Output the (x, y) coordinate of the center of the cell containing the given text.  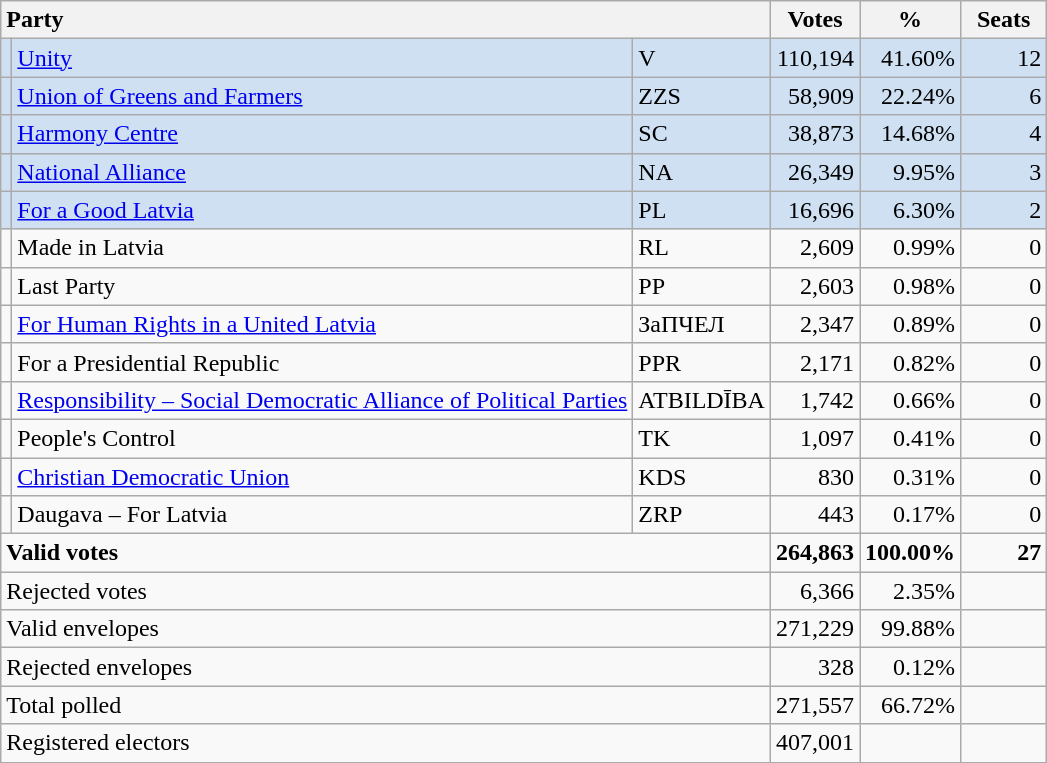
Unity (322, 58)
1,742 (814, 400)
110,194 (814, 58)
NA (702, 172)
0.99% (910, 248)
People's Control (322, 438)
TK (702, 438)
0.31% (910, 477)
6,366 (814, 591)
Total polled (386, 705)
328 (814, 667)
407,001 (814, 743)
KDS (702, 477)
2,609 (814, 248)
SC (702, 134)
Union of Greens and Farmers (322, 96)
Rejected votes (386, 591)
Rejected envelopes (386, 667)
1,097 (814, 438)
Valid votes (386, 553)
0.17% (910, 515)
38,873 (814, 134)
2.35% (910, 591)
National Alliance (322, 172)
4 (1004, 134)
0.41% (910, 438)
Christian Democratic Union (322, 477)
100.00% (910, 553)
V (702, 58)
99.88% (910, 629)
0.66% (910, 400)
2,603 (814, 286)
12 (1004, 58)
58,909 (814, 96)
9.95% (910, 172)
0.82% (910, 362)
Party (386, 20)
26,349 (814, 172)
% (910, 20)
27 (1004, 553)
0.89% (910, 324)
22.24% (910, 96)
16,696 (814, 210)
ZZS (702, 96)
Harmony Centre (322, 134)
6 (1004, 96)
66.72% (910, 705)
Made in Latvia (322, 248)
271,229 (814, 629)
For a Good Latvia (322, 210)
14.68% (910, 134)
271,557 (814, 705)
2 (1004, 210)
264,863 (814, 553)
ЗаПЧЕЛ (702, 324)
2,347 (814, 324)
ATBILDĪBA (702, 400)
41.60% (910, 58)
Registered electors (386, 743)
0.98% (910, 286)
443 (814, 515)
Last Party (322, 286)
3 (1004, 172)
PL (702, 210)
PP (702, 286)
Valid envelopes (386, 629)
2,171 (814, 362)
830 (814, 477)
For a Presidential Republic (322, 362)
Seats (1004, 20)
PPR (702, 362)
Votes (814, 20)
For Human Rights in a United Latvia (322, 324)
ZRP (702, 515)
RL (702, 248)
0.12% (910, 667)
Daugava – For Latvia (322, 515)
Responsibility – Social Democratic Alliance of Political Parties (322, 400)
6.30% (910, 210)
